Search for the cell housing the specified text and yield its (x, y) center coordinate. 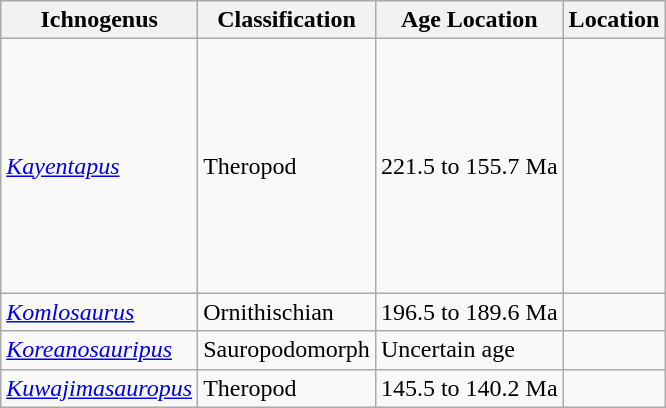
Uncertain age (469, 350)
Kayentapus (100, 166)
Koreanosauripus (100, 350)
Kuwajimasauropus (100, 388)
Komlosaurus (100, 312)
Sauropodomorph (287, 350)
Age Location (469, 20)
Classification (287, 20)
196.5 to 189.6 Ma (469, 312)
Ornithischian (287, 312)
145.5 to 140.2 Ma (469, 388)
Location (614, 20)
Ichnogenus (100, 20)
221.5 to 155.7 Ma (469, 166)
